From the cell containing the given text, extract its center point as [x, y] coordinate. 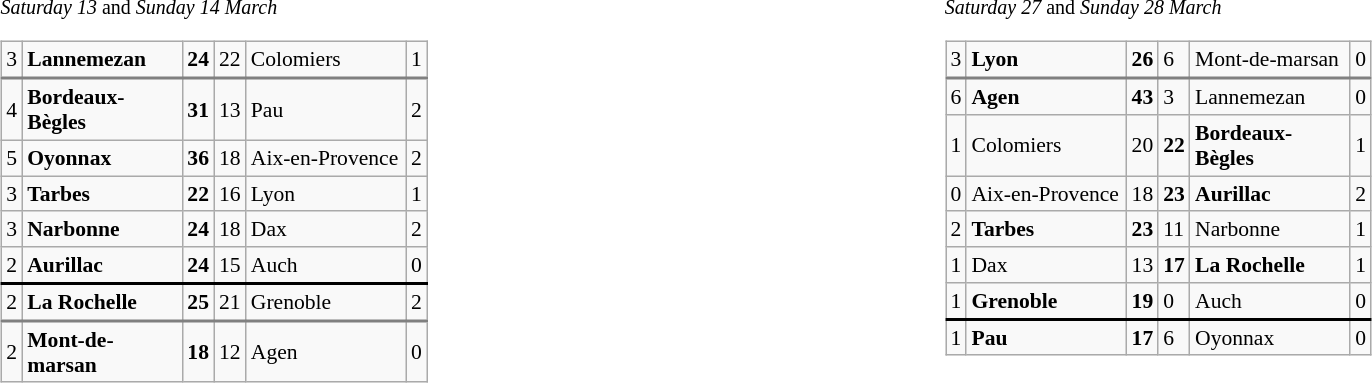
20 [1143, 146]
43 [1143, 96]
21 [230, 302]
26 [1143, 60]
19 [1143, 301]
16 [230, 194]
4 [12, 109]
12 [230, 351]
31 [198, 109]
11 [1174, 229]
25 [198, 302]
15 [230, 265]
36 [198, 158]
5 [12, 158]
